Return [X, Y] of the center of cell containing provided text 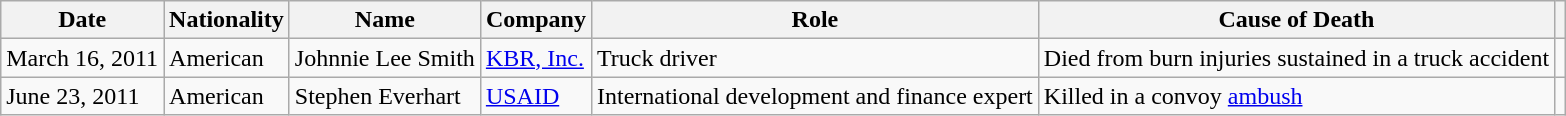
Died from burn injuries sustained in a truck accident [1296, 58]
Killed in a convoy ambush [1296, 96]
Cause of Death [1296, 20]
Company [536, 20]
Name [384, 20]
Nationality [227, 20]
Johnnie Lee Smith [384, 58]
USAID [536, 96]
March 16, 2011 [82, 58]
June 23, 2011 [82, 96]
Stephen Everhart [384, 96]
KBR, Inc. [536, 58]
Date [82, 20]
Role [814, 20]
International development and finance expert [814, 96]
Truck driver [814, 58]
